Provide the [x, y] coordinate of the cell's center where the given text is located.  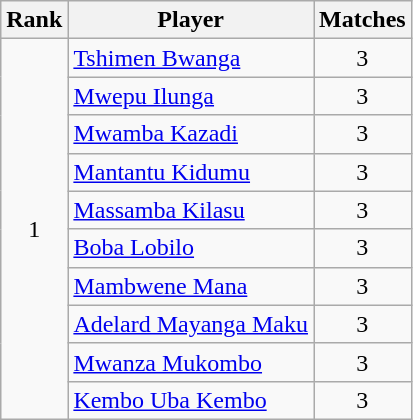
Matches [363, 20]
Player [191, 20]
Mwanza Mukombo [191, 362]
Boba Lobilo [191, 248]
Rank [34, 20]
Mantantu Kidumu [191, 172]
Kembo Uba Kembo [191, 400]
1 [34, 230]
Massamba Kilasu [191, 210]
Mwamba Kazadi [191, 134]
Mwepu Ilunga [191, 96]
Adelard Mayanga Maku [191, 324]
Tshimen Bwanga [191, 58]
Mambwene Mana [191, 286]
